Extract the [X, Y] coordinate from the center of the cell holding the provided text.  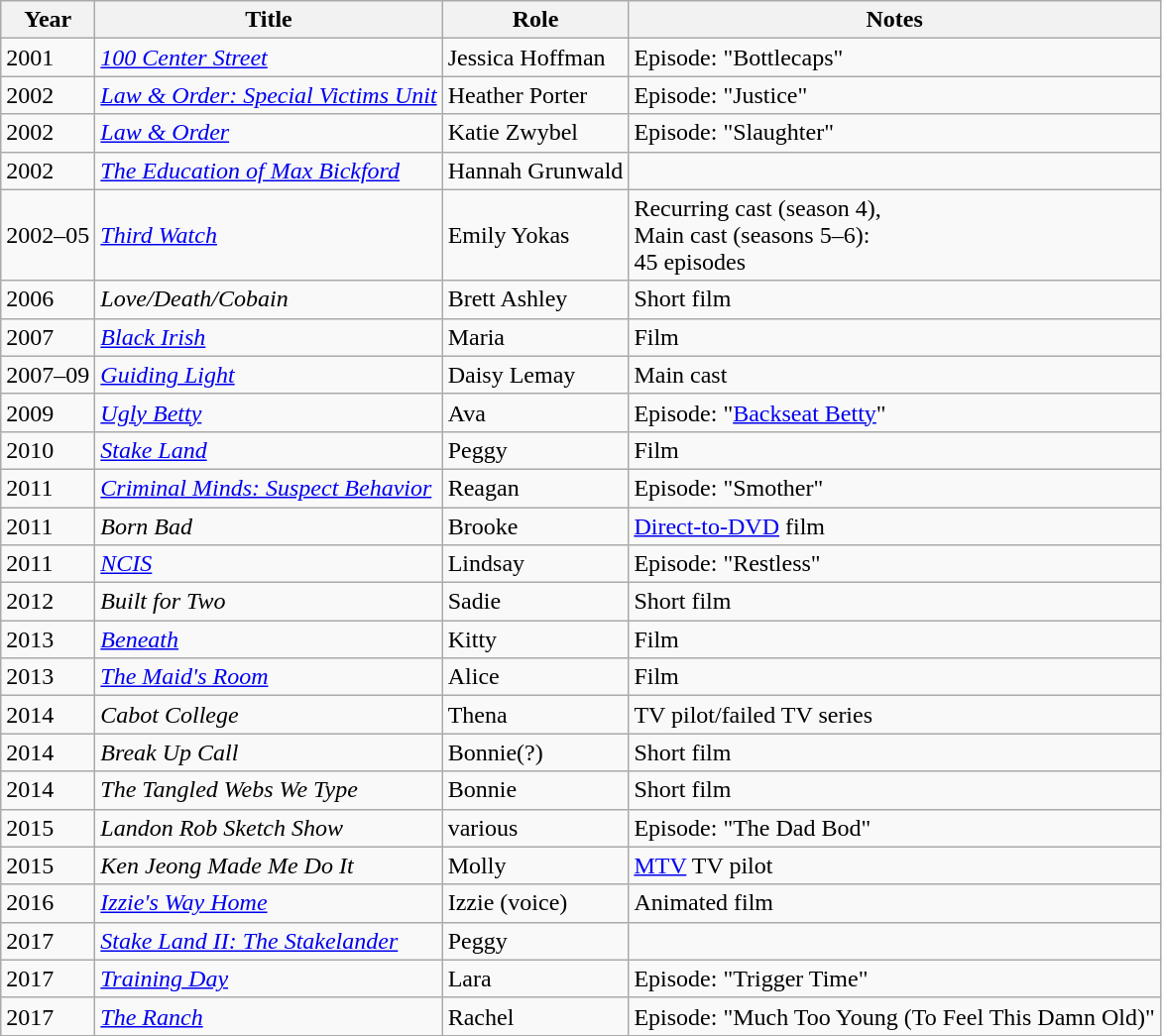
Episode: "Backseat Betty" [894, 412]
Ugly Betty [269, 412]
Izzie (voice) [535, 903]
Episode: "Slaughter" [894, 133]
Stake Land [269, 450]
Training Day [269, 978]
Lara [535, 978]
The Education of Max Bickford [269, 171]
Izzie's Way Home [269, 903]
2010 [48, 450]
Episode: "Restless" [894, 564]
Molly [535, 865]
Jessica Hoffman [535, 58]
Born Bad [269, 526]
2001 [48, 58]
Brett Ashley [535, 299]
Heather Porter [535, 95]
Law & Order [269, 133]
Kitty [535, 639]
Episode: "Trigger Time" [894, 978]
2012 [48, 602]
Criminal Minds: Suspect Behavior [269, 488]
Maria [535, 337]
Bonnie(?) [535, 752]
Episode: "Justice" [894, 95]
Katie Zwybel [535, 133]
Bonnie [535, 790]
Ken Jeong Made Me Do It [269, 865]
TV pilot/failed TV series [894, 715]
MTV TV pilot [894, 865]
Sadie [535, 602]
Thena [535, 715]
Law & Order: Special Victims Unit [269, 95]
Black Irish [269, 337]
100 Center Street [269, 58]
Emily Yokas [535, 235]
Alice [535, 677]
Title [269, 20]
NCIS [269, 564]
2016 [48, 903]
Year [48, 20]
2002–05 [48, 235]
Built for Two [269, 602]
Ava [535, 412]
Stake Land II: The Stakelander [269, 941]
Love/Death/Cobain [269, 299]
2007 [48, 337]
Guiding Light [269, 375]
Rachel [535, 1016]
Episode: "Smother" [894, 488]
Reagan [535, 488]
Daisy Lemay [535, 375]
Animated film [894, 903]
various [535, 828]
The Ranch [269, 1016]
Third Watch [269, 235]
Episode: "The Dad Bod" [894, 828]
Episode: "Much Too Young (To Feel This Damn Old)" [894, 1016]
Episode: "Bottlecaps" [894, 58]
Main cast [894, 375]
Beneath [269, 639]
Recurring cast (season 4), Main cast (seasons 5–6): 45 episodes [894, 235]
Landon Rob Sketch Show [269, 828]
Notes [894, 20]
2009 [48, 412]
Direct-to-DVD film [894, 526]
Break Up Call [269, 752]
The Maid's Room [269, 677]
2007–09 [48, 375]
The Tangled Webs We Type [269, 790]
Role [535, 20]
Cabot College [269, 715]
Hannah Grunwald [535, 171]
Lindsay [535, 564]
2006 [48, 299]
Brooke [535, 526]
